Identify which cell holds the provided text, then report its [X, Y] central coordinate. 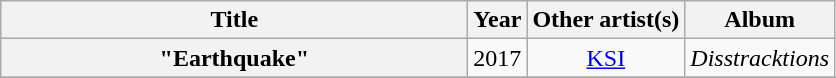
Other artist(s) [606, 20]
2017 [498, 58]
Album [760, 20]
Disstracktions [760, 58]
KSI [606, 58]
"Earthquake" [234, 58]
Title [234, 20]
Year [498, 20]
